Output the (X, Y) coordinate of the center of the cell containing the given text.  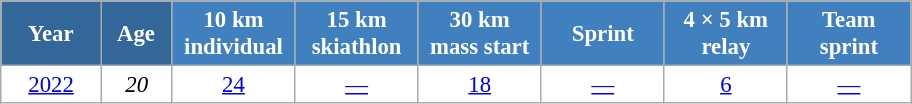
18 (480, 85)
Age (136, 34)
Team sprint (848, 34)
2022 (52, 85)
10 km individual (234, 34)
Sprint (602, 34)
Year (52, 34)
15 km skiathlon (356, 34)
30 km mass start (480, 34)
6 (726, 85)
4 × 5 km relay (726, 34)
24 (234, 85)
20 (136, 85)
